Return the [x, y] coordinate for the center point of the cell that contains the specified text.  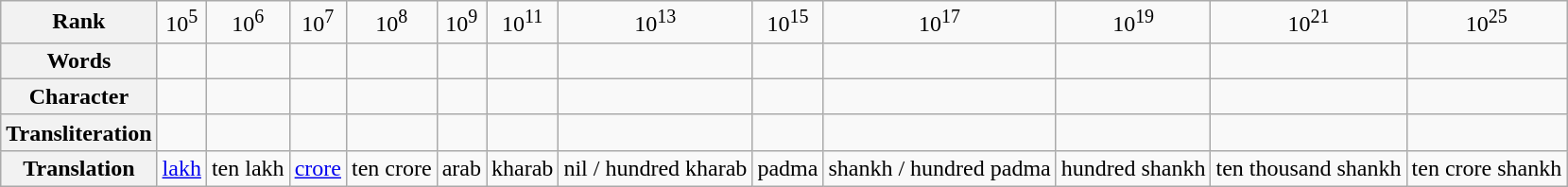
Words [79, 60]
ten crore [391, 168]
Rank [79, 23]
Transliteration [79, 132]
1015 [788, 23]
kharab [522, 168]
107 [318, 23]
shankh / hundred padma [939, 168]
Translation [79, 168]
ten thousand shankh [1308, 168]
1011 [522, 23]
nil / hundred kharab [656, 168]
crore [318, 168]
1013 [656, 23]
lakh [181, 168]
1019 [1133, 23]
arab [461, 168]
109 [461, 23]
ten crore shankh [1487, 168]
Character [79, 96]
ten lakh [248, 168]
1017 [939, 23]
105 [181, 23]
hundred shankh [1133, 168]
1025 [1487, 23]
padma [788, 168]
106 [248, 23]
108 [391, 23]
1021 [1308, 23]
